Locate the cell with the specified text and output its [x, y] center coordinate. 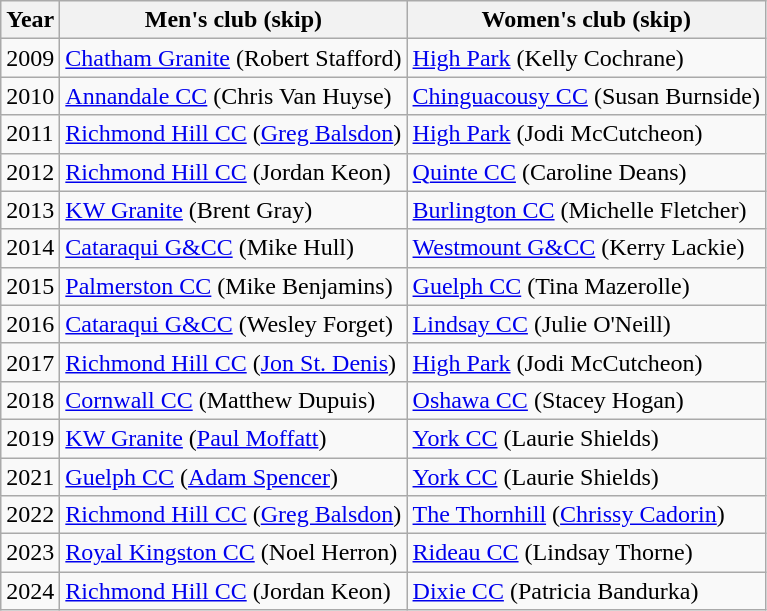
2024 [30, 591]
Quinte CC (Caroline Deans) [586, 172]
Palmerston CC (Mike Benjamins) [234, 286]
Guelph CC (Tina Mazerolle) [586, 286]
Cornwall CC (Matthew Dupuis) [234, 400]
2014 [30, 248]
KW Granite (Paul Moffatt) [234, 438]
Richmond Hill CC (Jon St. Denis) [234, 362]
2011 [30, 134]
2010 [30, 96]
Women's club (skip) [586, 20]
2023 [30, 553]
2013 [30, 210]
High Park (Kelly Cochrane) [586, 58]
Chinguacousy CC (Susan Burnside) [586, 96]
2012 [30, 172]
2016 [30, 324]
KW Granite (Brent Gray) [234, 210]
Cataraqui G&CC (Wesley Forget) [234, 324]
2015 [30, 286]
The Thornhill (Chrissy Cadorin) [586, 515]
2017 [30, 362]
Oshawa CC (Stacey Hogan) [586, 400]
2018 [30, 400]
Rideau CC (Lindsay Thorne) [586, 553]
Guelph CC (Adam Spencer) [234, 477]
2009 [30, 58]
Royal Kingston CC (Noel Herron) [234, 553]
2019 [30, 438]
Annandale CC (Chris Van Huyse) [234, 96]
2021 [30, 477]
Dixie CC (Patricia Bandurka) [586, 591]
Men's club (skip) [234, 20]
2022 [30, 515]
Lindsay CC (Julie O'Neill) [586, 324]
Chatham Granite (Robert Stafford) [234, 58]
Westmount G&CC (Kerry Lackie) [586, 248]
Year [30, 20]
Burlington CC (Michelle Fletcher) [586, 210]
Cataraqui G&CC (Mike Hull) [234, 248]
